Locate the cell with the specified text and output its [x, y] center coordinate. 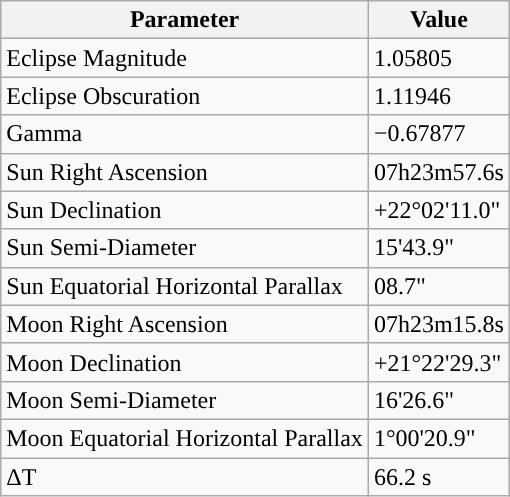
Moon Semi-Diameter [185, 400]
Eclipse Obscuration [185, 96]
1°00'20.9" [438, 438]
08.7" [438, 286]
Parameter [185, 20]
Sun Declination [185, 210]
Eclipse Magnitude [185, 58]
+22°02'11.0" [438, 210]
Sun Right Ascension [185, 172]
ΔT [185, 477]
16'26.6" [438, 400]
Sun Semi-Diameter [185, 248]
Gamma [185, 134]
66.2 s [438, 477]
1.05805 [438, 58]
15'43.9" [438, 248]
−0.67877 [438, 134]
07h23m57.6s [438, 172]
Sun Equatorial Horizontal Parallax [185, 286]
Moon Right Ascension [185, 324]
Moon Equatorial Horizontal Parallax [185, 438]
1.11946 [438, 96]
Moon Declination [185, 362]
07h23m15.8s [438, 324]
+21°22'29.3" [438, 362]
Value [438, 20]
